Output the (X, Y) coordinate of the center of the cell containing the given text.  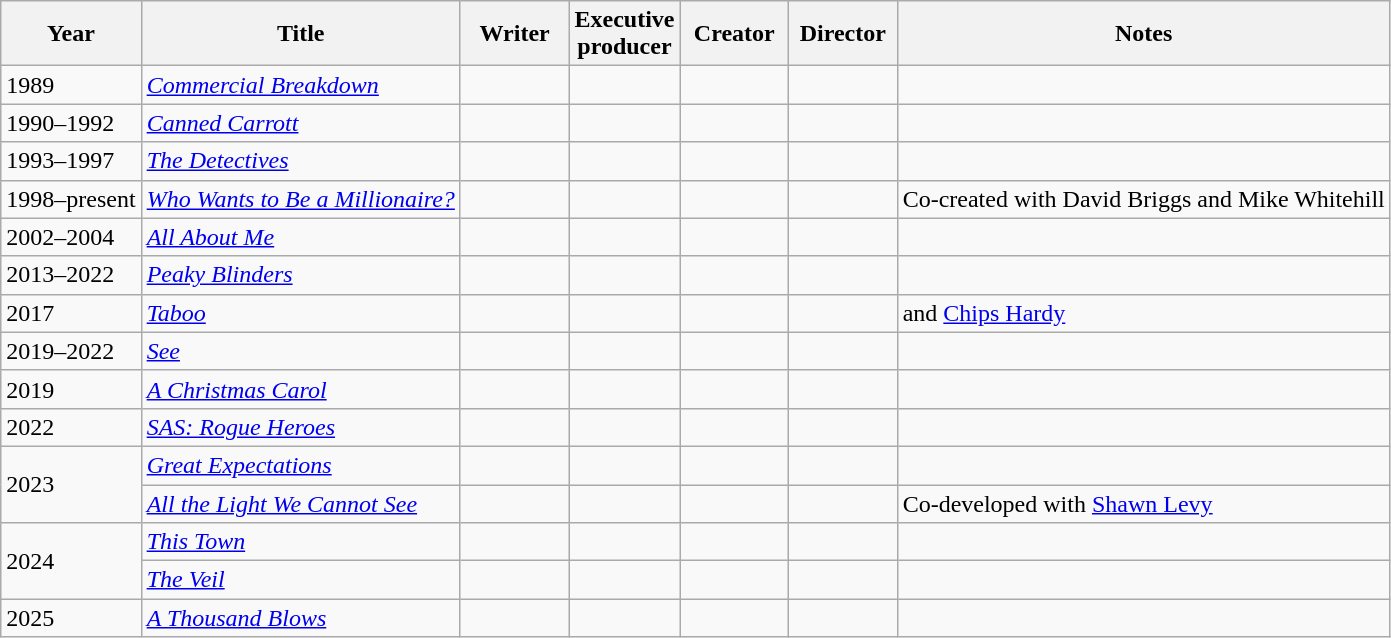
and Chips Hardy (1144, 313)
2022 (71, 427)
All About Me (300, 237)
All the Light We Cannot See (300, 503)
A Christmas Carol (300, 389)
Peaky Blinders (300, 275)
Creator (734, 34)
2019 (71, 389)
Co-created with David Briggs and Mike Whitehill (1144, 199)
2013–2022 (71, 275)
A Thousand Blows (300, 618)
Co-developed with Shawn Levy (1144, 503)
Taboo (300, 313)
2019–2022 (71, 351)
1993–1997 (71, 161)
2017 (71, 313)
Great Expectations (300, 465)
This Town (300, 542)
2002–2004 (71, 237)
Executiveproducer (624, 34)
Canned Carrott (300, 123)
Writer (514, 34)
1990–1992 (71, 123)
Year (71, 34)
Notes (1144, 34)
2024 (71, 561)
2023 (71, 484)
Who Wants to Be a Millionaire? (300, 199)
The Veil (300, 580)
Director (844, 34)
See (300, 351)
Commercial Breakdown (300, 85)
1989 (71, 85)
SAS: Rogue Heroes (300, 427)
Title (300, 34)
The Detectives (300, 161)
1998–present (71, 199)
2025 (71, 618)
